For the text-containing cell, return its midpoint in [x, y] coordinate format. 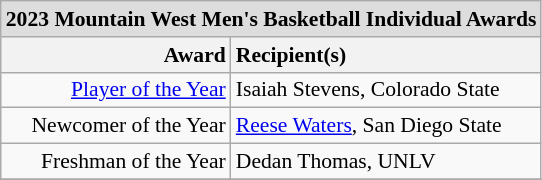
Freshman of the Year [116, 162]
Newcomer of the Year [116, 126]
2023 Mountain West Men's Basketball Individual Awards [272, 19]
Isaiah Stevens, Colorado State [386, 90]
Reese Waters, San Diego State [386, 126]
Award [116, 55]
Recipient(s) [386, 55]
Player of the Year [116, 90]
Dedan Thomas, UNLV [386, 162]
